Locate the cell with the specified text and output its (X, Y) center coordinate. 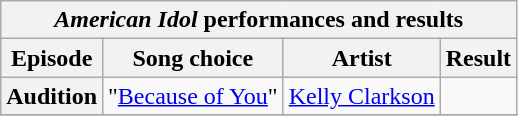
Kelly Clarkson (362, 96)
American Idol performances and results (259, 20)
Result (478, 58)
Episode (52, 58)
Audition (52, 96)
Artist (362, 58)
"Because of You" (194, 96)
Song choice (194, 58)
